Determine the (x, y) coordinate at the center of the cell enclosing the given text.  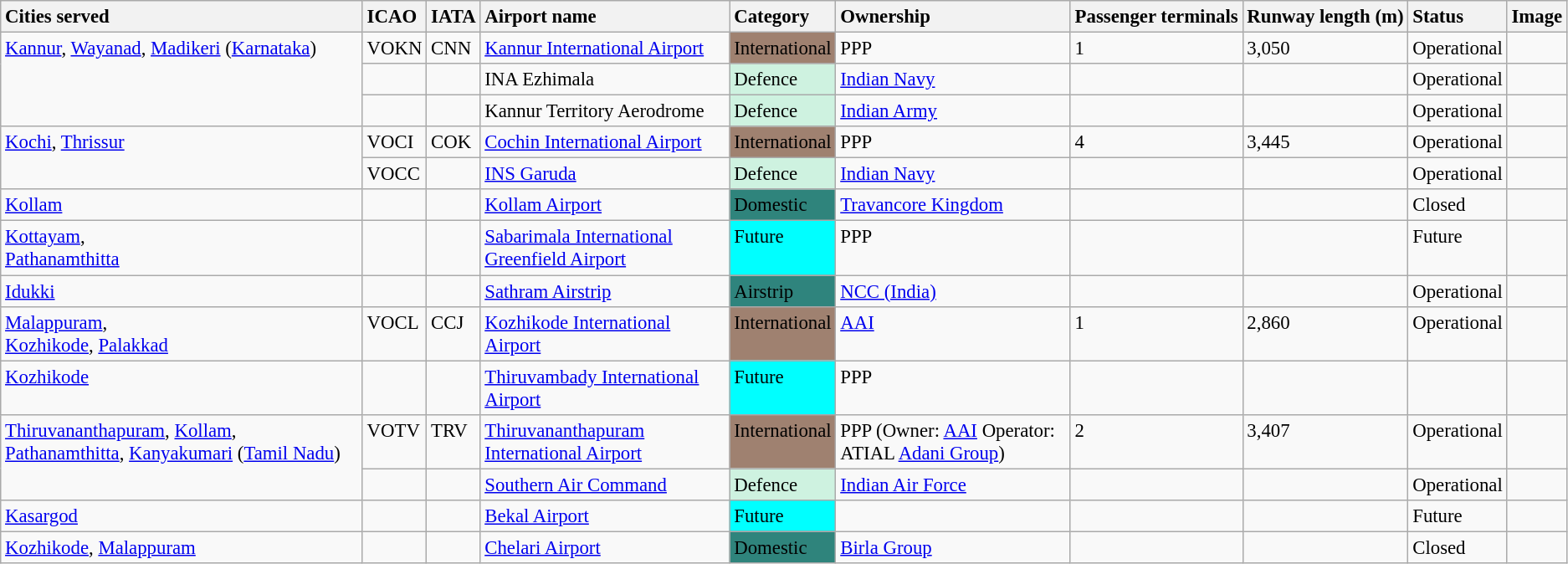
VOKN (394, 49)
2 (1156, 442)
Cochin International Airport (605, 142)
ICAO (394, 17)
Runway length (m) (1325, 17)
Kannur, Wayanad, Madikeri (Karnataka) (182, 80)
3,445 (1325, 142)
VOCI (394, 142)
Thiruvananthapuram International Airport (605, 442)
Kozhikode International Airport (605, 333)
2,860 (1325, 333)
Sabarimala International Greenfield Airport (605, 248)
Kochi, Thrissur (182, 157)
Ownership (953, 17)
IATA (453, 17)
Bekal Airport (605, 516)
TRV (453, 442)
Thiruvananthapuram, Kollam, Pathanamthitta, Kanyakumari (Tamil Nadu) (182, 457)
VOCL (394, 333)
Kasargod (182, 516)
Kollam Airport (605, 205)
Kottayam,Pathanamthitta (182, 248)
AAI (953, 333)
Kollam (182, 205)
Idukki (182, 291)
Kozhikode (182, 388)
Thiruvambady International Airport (605, 388)
Malappuram,Kozhikode, Palakkad (182, 333)
CNN (453, 49)
INA Ezhimala (605, 79)
Indian Air Force (953, 485)
Chelari Airport (605, 547)
Image (1536, 17)
3,407 (1325, 442)
Sathram Airstrip (605, 291)
VOTV (394, 442)
PPP (Owner: AAI Operator: ATIAL Adani Group) (953, 442)
Kannur Territory Aerodrome (605, 111)
Passenger terminals (1156, 17)
Southern Air Command (605, 485)
Status (1458, 17)
VOCC (394, 174)
Cities served (182, 17)
3,050 (1325, 49)
Airstrip (783, 291)
CCJ (453, 333)
INS Garuda (605, 174)
Kannur International Airport (605, 49)
Category (783, 17)
Kozhikode, Malappuram (182, 547)
COK (453, 142)
Airport name (605, 17)
NCC (India) (953, 291)
4 (1156, 142)
Birla Group (953, 547)
Indian Army (953, 111)
Travancore Kingdom (953, 205)
